Identify which cell holds the provided text, then report its (X, Y) central coordinate. 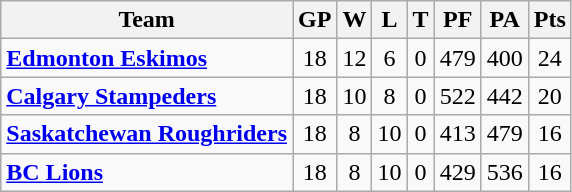
PF (458, 20)
442 (504, 96)
20 (550, 96)
W (354, 20)
L (390, 20)
GP (315, 20)
429 (458, 172)
6 (390, 58)
PA (504, 20)
Team (147, 20)
400 (504, 58)
12 (354, 58)
522 (458, 96)
Pts (550, 20)
413 (458, 134)
T (420, 20)
Calgary Stampeders (147, 96)
24 (550, 58)
Edmonton Eskimos (147, 58)
BC Lions (147, 172)
536 (504, 172)
Saskatchewan Roughriders (147, 134)
